Pinpoint the cell where the given text exists, returning its [x, y] midpoint coordinate. 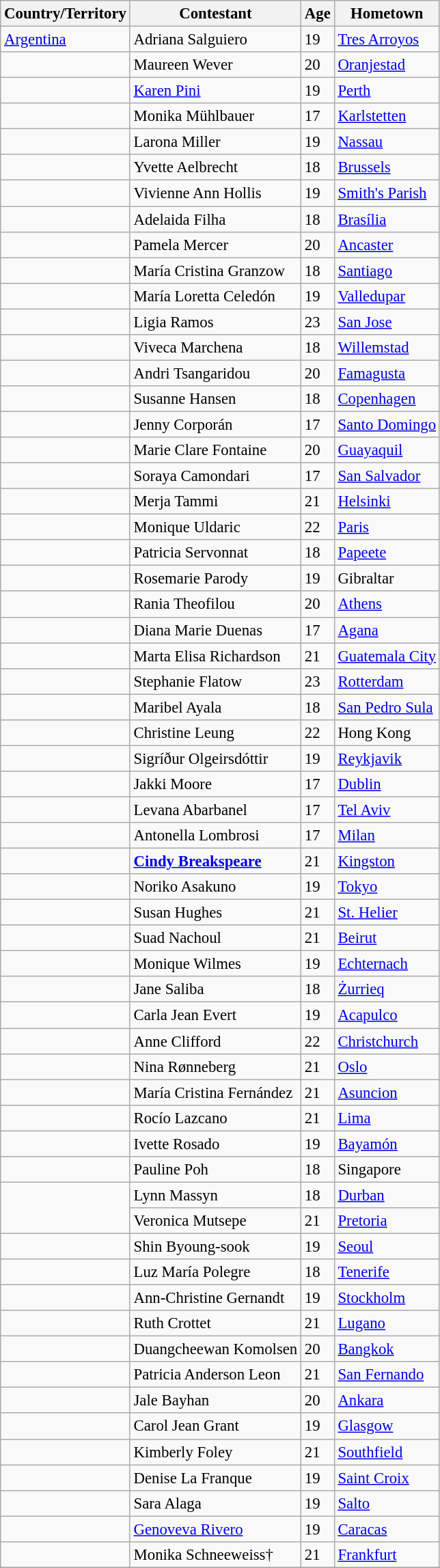
Oranjestad [387, 65]
Echternach [387, 964]
Maureen Wever [215, 65]
Diana Marie Duenas [215, 630]
Salto [387, 1503]
Southfield [387, 1452]
Rotterdam [387, 681]
Bangkok [387, 1349]
Kingston [387, 862]
Brussels [387, 167]
Christchurch [387, 1041]
Acapulco [387, 1015]
Reykjavik [387, 758]
Contestant [215, 14]
Shin Byoung-sook [215, 1246]
Gibraltar [387, 579]
Jale Bayhan [215, 1401]
Pamela Mercer [215, 245]
Żurrieq [387, 990]
Country/Territory [66, 14]
Pretoria [387, 1221]
Antonella Lombrosi [215, 836]
Noriko Asakuno [215, 887]
Glasgow [387, 1427]
Santiago [387, 271]
Anne Clifford [215, 1041]
Lynn Massyn [215, 1195]
Patricia Servonnat [215, 553]
Adriana Salguiero [215, 40]
Patricia Anderson Leon [215, 1375]
Singapore [387, 1170]
Age [318, 14]
Ligia Ramos [215, 322]
Lugano [387, 1323]
Valledupar [387, 296]
Duangcheewan Komolsen [215, 1349]
Monika Mühlbauer [215, 116]
Famagusta [387, 373]
Asuncion [387, 1092]
Rania Theofilou [215, 605]
Andri Tsangaridou [215, 373]
Tokyo [387, 887]
Agana [387, 630]
Carol Jean Grant [215, 1427]
Suad Nachoul [215, 938]
St. Helier [387, 913]
Kimberly Foley [215, 1452]
Beirut [387, 938]
Maribel Ayala [215, 707]
Larona Miller [215, 142]
Monique Uldaric [215, 527]
Helsinki [387, 501]
Levana Abarbanel [215, 810]
Ann-Christine Gernandt [215, 1298]
Brasília [387, 219]
Rosemarie Parody [215, 579]
Stockholm [387, 1298]
Carla Jean Evert [215, 1015]
Merja Tammi [215, 501]
Luz María Polegre [215, 1272]
San Salvador [387, 476]
Guatemala City [387, 656]
Paris [387, 527]
Tenerife [387, 1272]
Papeete [387, 553]
Denise La Franque [215, 1478]
Tres Arroyos [387, 40]
Athens [387, 605]
Stephanie Flatow [215, 681]
María Cristina Granzow [215, 271]
Seoul [387, 1246]
Susanne Hansen [215, 399]
Sigríður Olgeirsdóttir [215, 758]
Saint Croix [387, 1478]
San Jose [387, 322]
Vivienne Ann Hollis [215, 193]
Hong Kong [387, 733]
Christine Leung [215, 733]
Bayamón [387, 1144]
Jenny Corporán [215, 424]
Lima [387, 1118]
Ruth Crottet [215, 1323]
Argentina [66, 40]
Durban [387, 1195]
Susan Hughes [215, 913]
San Fernando [387, 1375]
Ankara [387, 1401]
Milan [387, 836]
Tel Aviv [387, 810]
Ancaster [387, 245]
Caracas [387, 1529]
Pauline Poh [215, 1170]
María Loretta Celedón [215, 296]
Soraya Camondari [215, 476]
Jakki Moore [215, 784]
Cindy Breakspeare [215, 862]
Frankfurt [387, 1555]
Monika Schneeweiss† [215, 1555]
Genoveva Rivero [215, 1529]
Nina Rønneberg [215, 1067]
Yvette Aelbrecht [215, 167]
Adelaida Filha [215, 219]
Willemstad [387, 348]
Karlstetten [387, 116]
Monique Wilmes [215, 964]
Viveca Marchena [215, 348]
Ivette Rosado [215, 1144]
Veronica Mutsepe [215, 1221]
Oslo [387, 1067]
Smith's Parish [387, 193]
Rocío Lazcano [215, 1118]
Santo Domingo [387, 424]
Marta Elisa Richardson [215, 656]
Perth [387, 91]
Sara Alaga [215, 1503]
Karen Pini [215, 91]
Marie Clare Fontaine [215, 450]
San Pedro Sula [387, 707]
Nassau [387, 142]
Hometown [387, 14]
Guayaquil [387, 450]
Dublin [387, 784]
Copenhagen [387, 399]
Jane Saliba [215, 990]
María Cristina Fernández [215, 1092]
